Provide the (X, Y) coordinate of the cell's center where the given text is located.  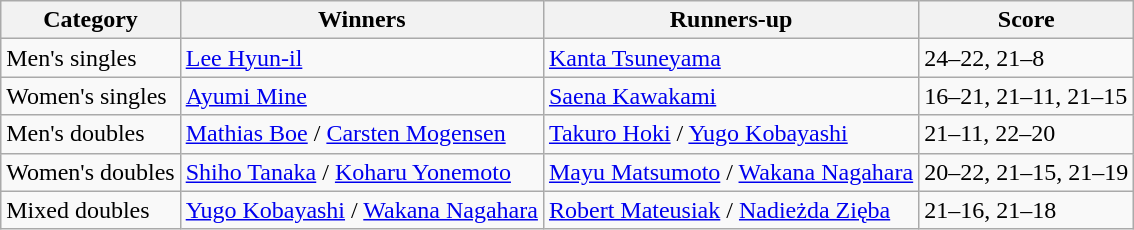
Mathias Boe / Carsten Mogensen (362, 134)
Ayumi Mine (362, 96)
Kanta Tsuneyama (730, 58)
Women's doubles (90, 172)
Takuro Hoki / Yugo Kobayashi (730, 134)
Robert Mateusiak / Nadieżda Zięba (730, 210)
21–11, 22–20 (1026, 134)
Men's singles (90, 58)
21–16, 21–18 (1026, 210)
Lee Hyun-il (362, 58)
Saena Kawakami (730, 96)
Category (90, 20)
Winners (362, 20)
Runners-up (730, 20)
Women's singles (90, 96)
16–21, 21–11, 21–15 (1026, 96)
Score (1026, 20)
20–22, 21–15, 21–19 (1026, 172)
Mixed doubles (90, 210)
Shiho Tanaka / Koharu Yonemoto (362, 172)
Men's doubles (90, 134)
24–22, 21–8 (1026, 58)
Yugo Kobayashi / Wakana Nagahara (362, 210)
Mayu Matsumoto / Wakana Nagahara (730, 172)
